Identify which cell holds the provided text, then report its [X, Y] central coordinate. 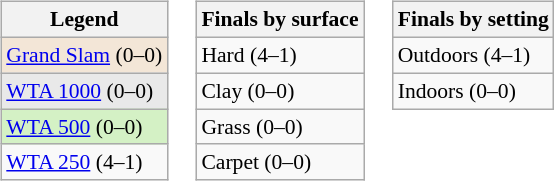
Indoors (0–0) [474, 91]
Grand Slam (0–0) [84, 55]
Hard (4–1) [280, 55]
Finals by surface [280, 20]
WTA 250 (4–1) [84, 162]
WTA 500 (0–0) [84, 127]
Legend [84, 20]
Finals by setting [474, 20]
Outdoors (4–1) [474, 55]
Grass (0–0) [280, 127]
WTA 1000 (0–0) [84, 91]
Clay (0–0) [280, 91]
Carpet (0–0) [280, 162]
